Extract the [X, Y] coordinate from the center of the cell holding the provided text.  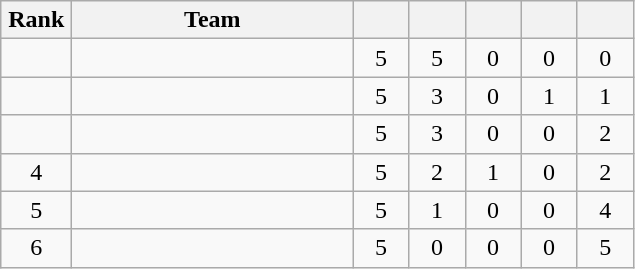
Rank [36, 20]
6 [36, 248]
Team [212, 20]
